Locate the cell with the specified text and output its (x, y) center coordinate. 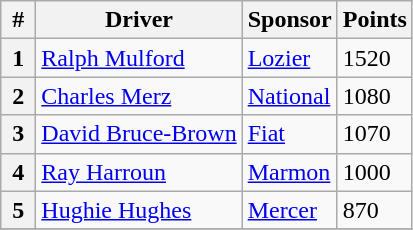
4 (18, 172)
National (290, 96)
1520 (374, 58)
3 (18, 134)
Fiat (290, 134)
2 (18, 96)
1 (18, 58)
Ray Harroun (139, 172)
Marmon (290, 172)
Ralph Mulford (139, 58)
Mercer (290, 210)
David Bruce-Brown (139, 134)
Lozier (290, 58)
# (18, 20)
1000 (374, 172)
1080 (374, 96)
5 (18, 210)
Charles Merz (139, 96)
Sponsor (290, 20)
Points (374, 20)
1070 (374, 134)
870 (374, 210)
Driver (139, 20)
Hughie Hughes (139, 210)
